For the text-containing cell, return its midpoint in [x, y] coordinate format. 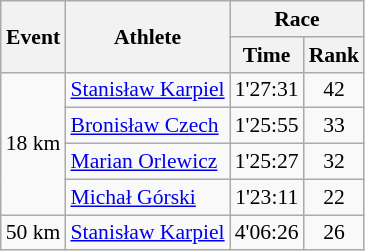
Time [267, 55]
Athlete [147, 36]
1'23:11 [267, 197]
50 km [34, 233]
Bronisław Czech [147, 126]
1'25:27 [267, 162]
4'06:26 [267, 233]
Marian Orlewicz [147, 162]
Rank [334, 55]
42 [334, 90]
32 [334, 162]
22 [334, 197]
Race [298, 19]
Event [34, 36]
1'25:55 [267, 126]
18 km [34, 143]
1'27:31 [267, 90]
Michał Górski [147, 197]
33 [334, 126]
26 [334, 233]
